Return (X, Y) of the center of cell containing provided text 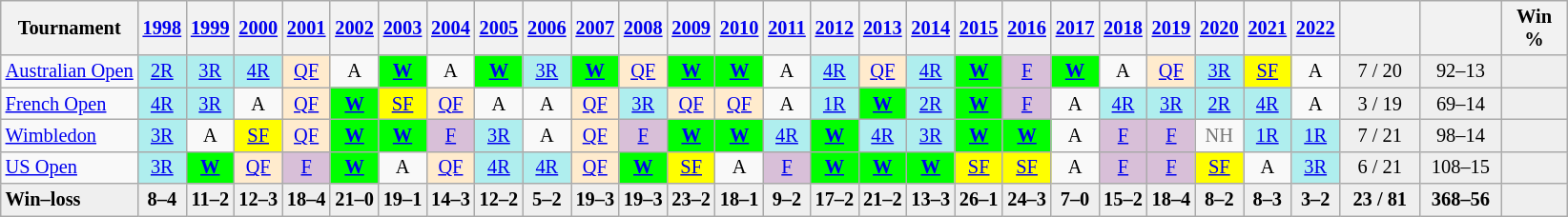
2003 (402, 28)
14–3 (450, 200)
2022 (1315, 28)
9–2 (786, 200)
7 / 21 (1379, 135)
2000 (258, 28)
2004 (450, 28)
7 / 20 (1379, 71)
98–14 (1461, 135)
2001 (306, 28)
7–0 (1075, 200)
8–2 (1219, 200)
2002 (354, 28)
2018 (1123, 28)
13–3 (930, 200)
2010 (739, 28)
Wimbledon (70, 135)
Win % (1535, 28)
18–1 (739, 200)
Tournament (70, 28)
2013 (882, 28)
8–3 (1268, 200)
NH (1219, 135)
1998 (162, 28)
19–1 (402, 200)
17–2 (835, 200)
6 / 21 (1379, 168)
2007 (595, 28)
21–0 (354, 200)
2009 (691, 28)
2017 (1075, 28)
368–56 (1461, 200)
92–13 (1461, 71)
3–2 (1315, 200)
8–4 (162, 200)
2006 (547, 28)
2021 (1268, 28)
2015 (979, 28)
2019 (1171, 28)
23–2 (691, 200)
US Open (70, 168)
Win–loss (70, 200)
2011 (786, 28)
3 / 19 (1379, 104)
5–2 (547, 200)
24–3 (1026, 200)
2012 (835, 28)
2020 (1219, 28)
26–1 (979, 200)
108–15 (1461, 168)
69–14 (1461, 104)
15–2 (1123, 200)
12–3 (258, 200)
Australian Open (70, 71)
12–2 (499, 200)
11–2 (210, 200)
2008 (643, 28)
21–2 (882, 200)
2014 (930, 28)
1999 (210, 28)
French Open (70, 104)
2005 (499, 28)
23 / 81 (1379, 200)
2016 (1026, 28)
